Locate the cell with the specified text and output its [x, y] center coordinate. 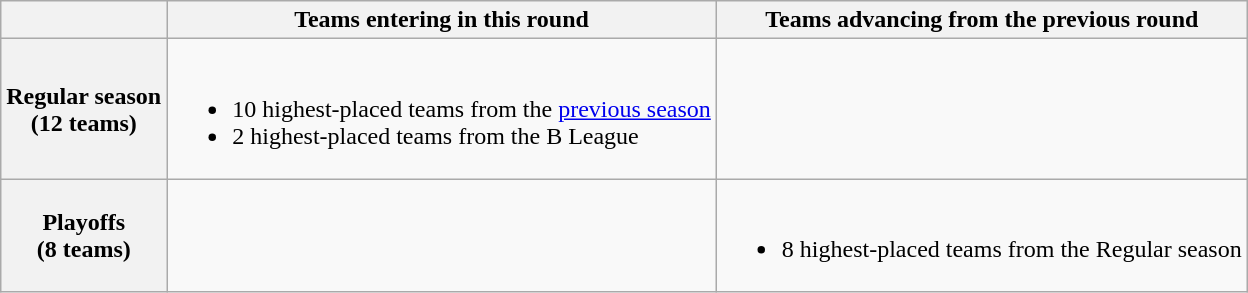
8 highest-placed teams from the Regular season [982, 236]
10 highest-placed teams from the previous season2 highest-placed teams from the B League [442, 109]
Playoffs(8 teams) [84, 236]
Regular season(12 teams) [84, 109]
Teams entering in this round [442, 20]
Teams advancing from the previous round [982, 20]
